Locate the cell with the specified text and output its [X, Y] center coordinate. 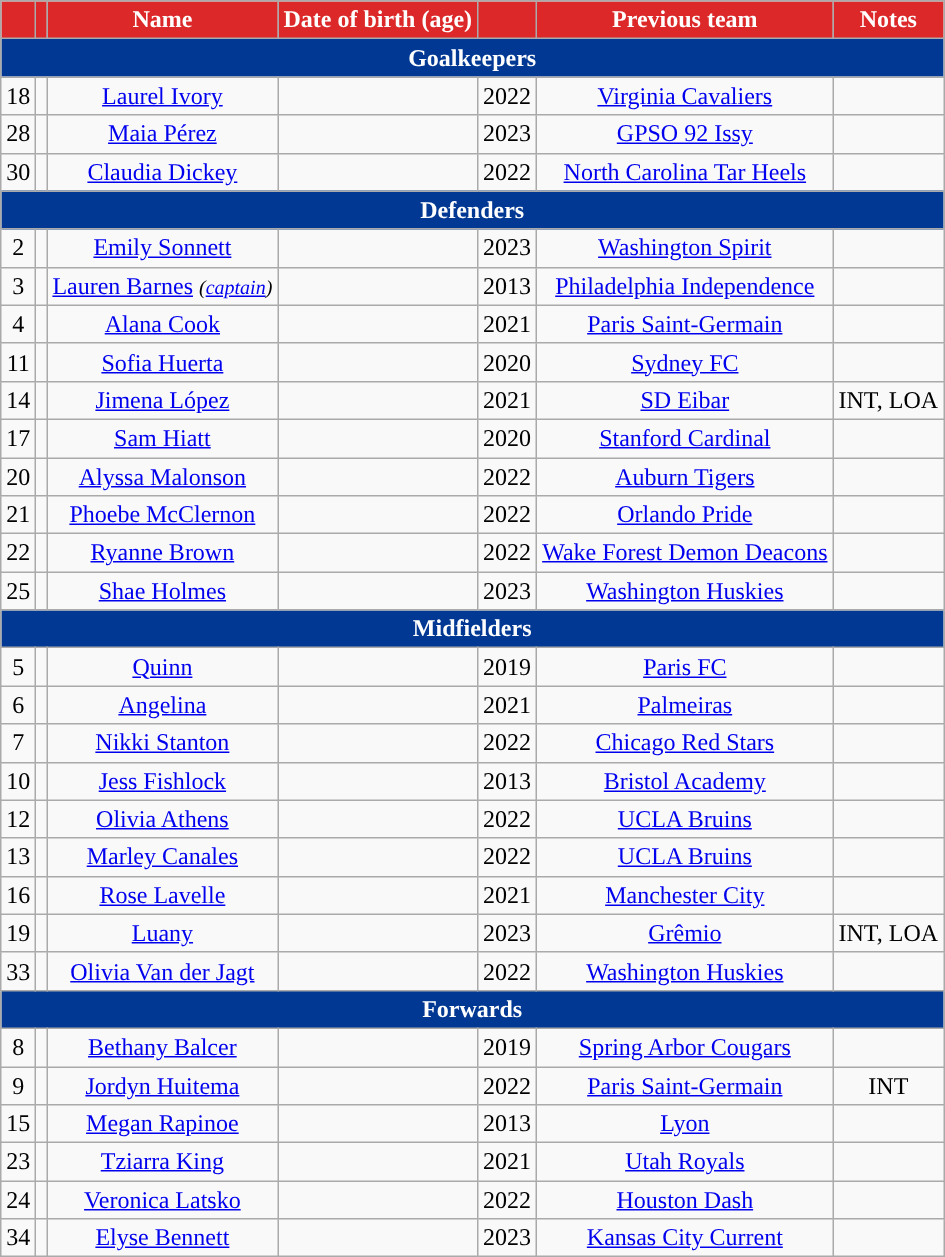
4 [18, 324]
18 [18, 96]
Alana Cook [162, 324]
Chicago Red Stars [685, 743]
24 [18, 1200]
Jimena López [162, 400]
25 [18, 591]
GPSO 92 Issy [685, 134]
2 [18, 248]
Stanford Cardinal [685, 438]
Emily Sonnett [162, 248]
33 [18, 971]
Orlando Pride [685, 515]
Kansas City Current [685, 1238]
Philadelphia Independence [685, 286]
Quinn [162, 667]
INT [888, 1085]
Utah Royals [685, 1162]
North Carolina Tar Heels [685, 172]
Nikki Stanton [162, 743]
13 [18, 857]
Olivia Van der Jagt [162, 971]
20 [18, 477]
10 [18, 781]
Rose Lavelle [162, 895]
Defenders [472, 210]
21 [18, 515]
16 [18, 895]
Lyon [685, 1124]
Tziarra King [162, 1162]
Bristol Academy [685, 781]
Phoebe McClernon [162, 515]
Lauren Barnes (captain) [162, 286]
19 [18, 933]
7 [18, 743]
30 [18, 172]
Bethany Balcer [162, 1047]
Goalkeepers [472, 58]
Auburn Tigers [685, 477]
Olivia Athens [162, 819]
Maia Pérez [162, 134]
6 [18, 705]
Date of birth (age) [378, 20]
Washington Spirit [685, 248]
Shae Holmes [162, 591]
Laurel Ivory [162, 96]
Sydney FC [685, 362]
Midfielders [472, 629]
Wake Forest Demon Deacons [685, 553]
Houston Dash [685, 1200]
Virginia Cavaliers [685, 96]
Claudia Dickey [162, 172]
Paris FC [685, 667]
Name [162, 20]
22 [18, 553]
Jess Fishlock [162, 781]
Spring Arbor Cougars [685, 1047]
Veronica Latsko [162, 1200]
Jordyn Huitema [162, 1085]
11 [18, 362]
12 [18, 819]
Marley Canales [162, 857]
Alyssa Malonson [162, 477]
14 [18, 400]
Megan Rapinoe [162, 1124]
9 [18, 1085]
23 [18, 1162]
28 [18, 134]
Forwards [472, 1009]
Angelina [162, 705]
Elyse Bennett [162, 1238]
15 [18, 1124]
8 [18, 1047]
34 [18, 1238]
Manchester City [685, 895]
Sofia Huerta [162, 362]
Luany [162, 933]
SD Eibar [685, 400]
Palmeiras [685, 705]
Grêmio [685, 933]
Previous team [685, 20]
5 [18, 667]
Notes [888, 20]
Ryanne Brown [162, 553]
Sam Hiatt [162, 438]
3 [18, 286]
17 [18, 438]
